Determine the (X, Y) coordinate at the center of the cell enclosing the given text.  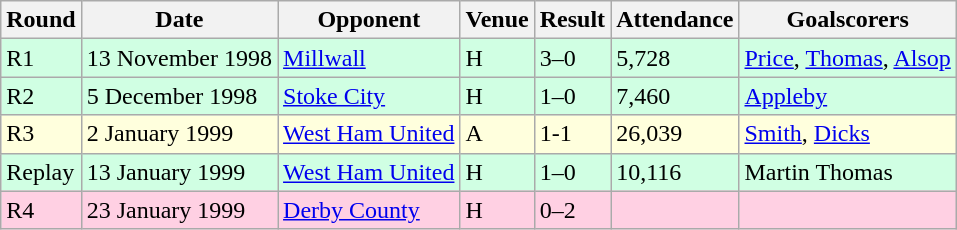
2 January 1999 (179, 134)
10,116 (675, 172)
R1 (41, 58)
Opponent (369, 20)
5 December 1998 (179, 96)
Price, Thomas, Alsop (848, 58)
Stoke City (369, 96)
Attendance (675, 20)
Derby County (369, 210)
13 November 1998 (179, 58)
23 January 1999 (179, 210)
Millwall (369, 58)
26,039 (675, 134)
Replay (41, 172)
A (497, 134)
R3 (41, 134)
Smith, Dicks (848, 134)
3–0 (572, 58)
13 January 1999 (179, 172)
7,460 (675, 96)
Venue (497, 20)
5,728 (675, 58)
1-1 (572, 134)
0–2 (572, 210)
Appleby (848, 96)
Round (41, 20)
Goalscorers (848, 20)
Result (572, 20)
R2 (41, 96)
R4 (41, 210)
Date (179, 20)
Martin Thomas (848, 172)
